Extract the [x, y] coordinate from the center of the cell holding the provided text.  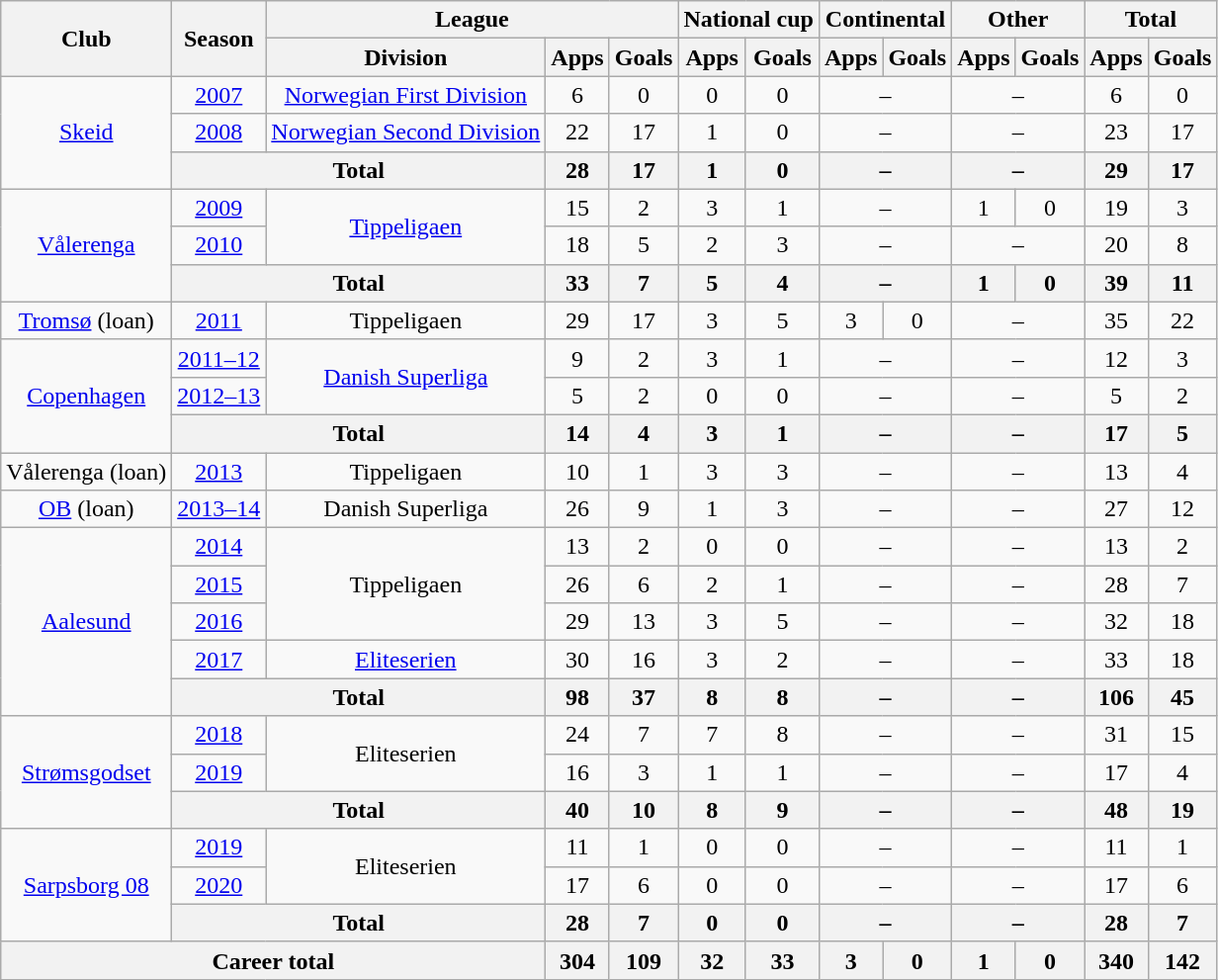
Career total [273, 960]
48 [1116, 810]
2014 [219, 547]
OB (loan) [87, 509]
106 [1116, 697]
2009 [219, 208]
Norwegian Second Division [405, 133]
2007 [219, 95]
39 [1116, 283]
Skeid [87, 133]
27 [1116, 509]
40 [577, 810]
45 [1182, 697]
2015 [219, 584]
Season [219, 39]
Vålerenga [87, 245]
2020 [219, 885]
142 [1182, 960]
31 [1116, 735]
2011–12 [219, 358]
Club [87, 39]
Norwegian First Division [405, 95]
23 [1116, 133]
304 [577, 960]
League [473, 20]
Strømsgodset [87, 772]
35 [1116, 320]
30 [577, 660]
2012–13 [219, 396]
24 [577, 735]
98 [577, 697]
Copenhagen [87, 396]
2010 [219, 245]
2011 [219, 320]
2013 [219, 472]
2018 [219, 735]
2016 [219, 622]
Sarpsborg 08 [87, 885]
2017 [219, 660]
340 [1116, 960]
Other [1018, 20]
Tromsø (loan) [87, 320]
37 [644, 697]
20 [1116, 245]
Division [405, 57]
National cup [748, 20]
109 [644, 960]
2013–14 [219, 509]
2008 [219, 133]
Vålerenga (loan) [87, 472]
14 [577, 433]
Aalesund [87, 622]
Continental [885, 20]
